Identify which cell holds the provided text, then report its (x, y) central coordinate. 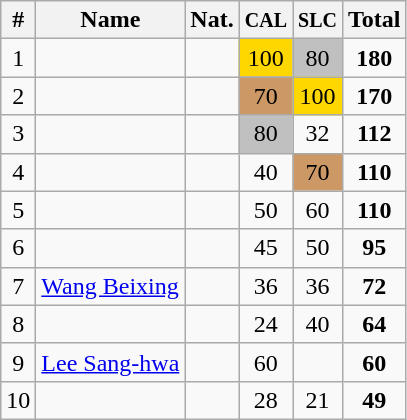
180 (374, 58)
28 (266, 400)
32 (317, 134)
45 (266, 248)
Wang Beixing (110, 286)
Lee Sang-hwa (110, 362)
SLC (317, 20)
24 (266, 324)
3 (18, 134)
64 (374, 324)
170 (374, 96)
95 (374, 248)
6 (18, 248)
112 (374, 134)
10 (18, 400)
72 (374, 286)
Nat. (212, 20)
CAL (266, 20)
8 (18, 324)
7 (18, 286)
# (18, 20)
49 (374, 400)
2 (18, 96)
21 (317, 400)
5 (18, 210)
1 (18, 58)
4 (18, 172)
Name (110, 20)
Total (374, 20)
9 (18, 362)
